Identify which cell holds the provided text, then report its (x, y) central coordinate. 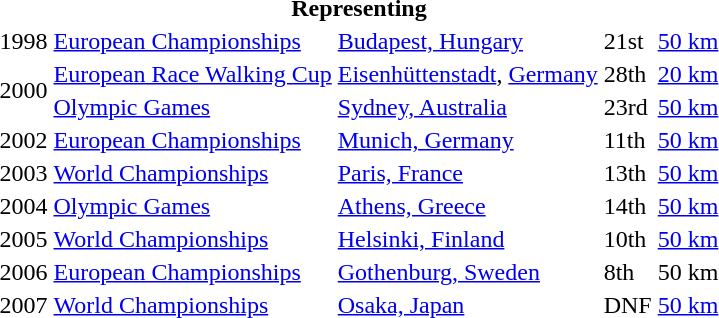
21st (628, 41)
European Race Walking Cup (192, 74)
10th (628, 239)
11th (628, 140)
8th (628, 272)
14th (628, 206)
Sydney, Australia (468, 107)
28th (628, 74)
Paris, France (468, 173)
Helsinki, Finland (468, 239)
Athens, Greece (468, 206)
23rd (628, 107)
Gothenburg, Sweden (468, 272)
Munich, Germany (468, 140)
13th (628, 173)
Eisenhüttenstadt, Germany (468, 74)
Budapest, Hungary (468, 41)
